Return [x, y] of the center of cell containing provided text 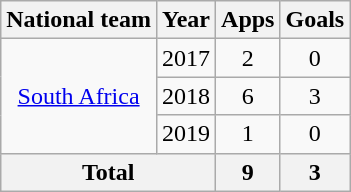
Goals [315, 20]
2018 [186, 96]
6 [248, 96]
2019 [186, 134]
2017 [186, 58]
Apps [248, 20]
1 [248, 134]
9 [248, 172]
2 [248, 58]
Year [186, 20]
South Africa [79, 96]
National team [79, 20]
Total [108, 172]
